Detect which cell encompasses the target text, then output its (X, Y) center coordinate. 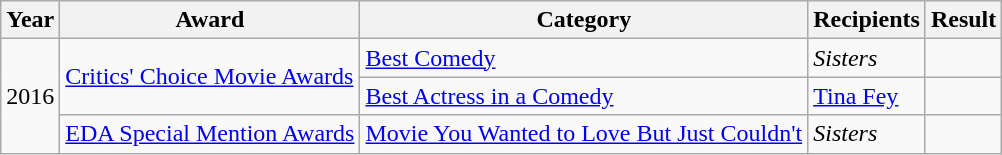
Result (963, 20)
Critics' Choice Movie Awards (210, 77)
2016 (30, 96)
Movie You Wanted to Love But Just Couldn't (584, 134)
Recipients (867, 20)
Award (210, 20)
EDA Special Mention Awards (210, 134)
Year (30, 20)
Best Actress in a Comedy (584, 96)
Tina Fey (867, 96)
Category (584, 20)
Best Comedy (584, 58)
